Locate the cell with the specified text and output its (X, Y) center coordinate. 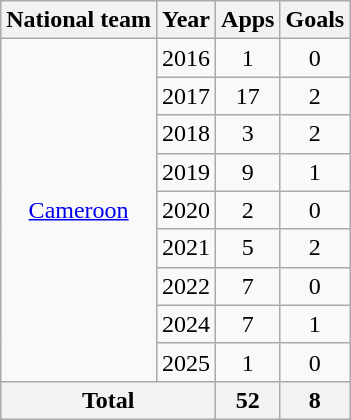
52 (248, 400)
9 (248, 172)
Year (186, 20)
2016 (186, 58)
Total (108, 400)
Apps (248, 20)
5 (248, 248)
Cameroon (79, 210)
2019 (186, 172)
2022 (186, 286)
National team (79, 20)
2017 (186, 96)
2020 (186, 210)
17 (248, 96)
2024 (186, 324)
2021 (186, 248)
2025 (186, 362)
Goals (315, 20)
2018 (186, 134)
3 (248, 134)
8 (315, 400)
